Output the (x, y) coordinate of the center of the cell containing the given text.  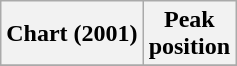
Peakposition (189, 34)
Chart (2001) (72, 34)
